Search for the cell housing the specified text and yield its [x, y] center coordinate. 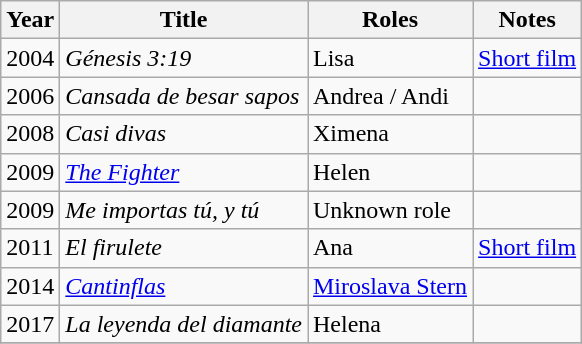
Notes [528, 20]
Year [30, 20]
El firulete [184, 248]
Lisa [390, 58]
Casi divas [184, 134]
2014 [30, 286]
Génesis 3:19 [184, 58]
Cansada de besar sapos [184, 96]
La leyenda del diamante [184, 324]
2017 [30, 324]
2011 [30, 248]
Title [184, 20]
Ana [390, 248]
The Fighter [184, 172]
2006 [30, 96]
Ximena [390, 134]
Helen [390, 172]
2004 [30, 58]
2008 [30, 134]
Andrea / Andi [390, 96]
Unknown role [390, 210]
Me importas tú, y tú [184, 210]
Cantinflas [184, 286]
Helena [390, 324]
Roles [390, 20]
Miroslava Stern [390, 286]
